Output the (x, y) coordinate of the center of the cell containing the given text.  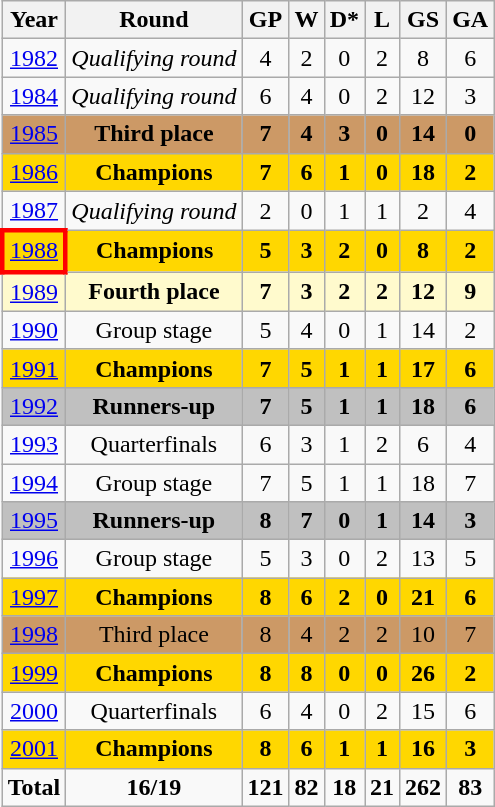
1999 (34, 673)
Round (154, 20)
1988 (34, 252)
2001 (34, 749)
9 (470, 292)
D* (344, 20)
262 (424, 787)
1985 (34, 134)
1991 (34, 368)
1982 (34, 58)
1989 (34, 292)
16/19 (154, 787)
82 (306, 787)
GP (266, 20)
2000 (34, 711)
26 (424, 673)
Total (34, 787)
10 (424, 635)
1995 (34, 521)
1996 (34, 559)
1992 (34, 406)
13 (424, 559)
1997 (34, 597)
Fourth place (154, 292)
GS (424, 20)
17 (424, 368)
1994 (34, 483)
1987 (34, 211)
W (306, 20)
1986 (34, 172)
Year (34, 20)
15 (424, 711)
GA (470, 20)
1990 (34, 330)
121 (266, 787)
1984 (34, 96)
83 (470, 787)
1993 (34, 444)
16 (424, 749)
L (382, 20)
1998 (34, 635)
